Capture the cell that displays the provided text and extract its (x, y) central coordinate. 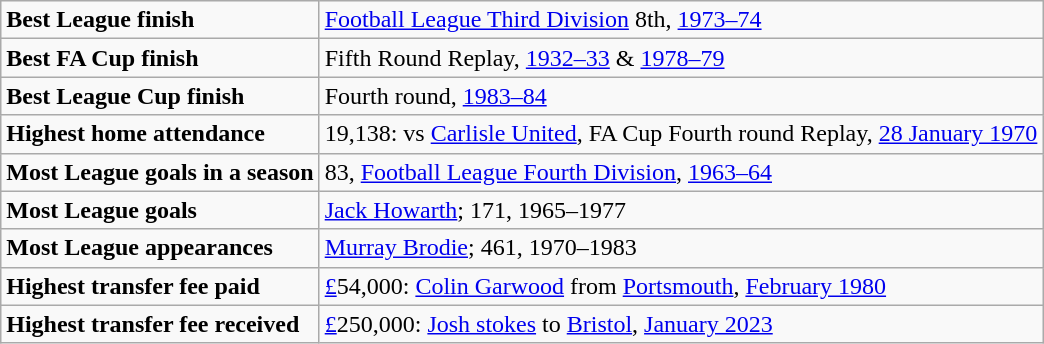
Fourth round, 1983–84 (681, 96)
Jack Howarth; 171, 1965–1977 (681, 210)
Highest home attendance (160, 134)
Highest transfer fee received (160, 324)
Best League finish (160, 20)
Most League appearances (160, 248)
Most League goals in a season (160, 172)
Most League goals (160, 210)
Football League Third Division 8th, 1973–74 (681, 20)
Fifth Round Replay, 1932–33 & 1978–79 (681, 58)
19,138: vs Carlisle United, FA Cup Fourth round Replay, 28 January 1970 (681, 134)
£54,000: Colin Garwood from Portsmouth, February 1980 (681, 286)
Murray Brodie; 461, 1970–1983 (681, 248)
£250,000: Josh stokes to Bristol, January 2023 (681, 324)
Highest transfer fee paid (160, 286)
83, Football League Fourth Division, 1963–64 (681, 172)
Best League Cup finish (160, 96)
Best FA Cup finish (160, 58)
